Locate the cell with the specified text and output its [x, y] center coordinate. 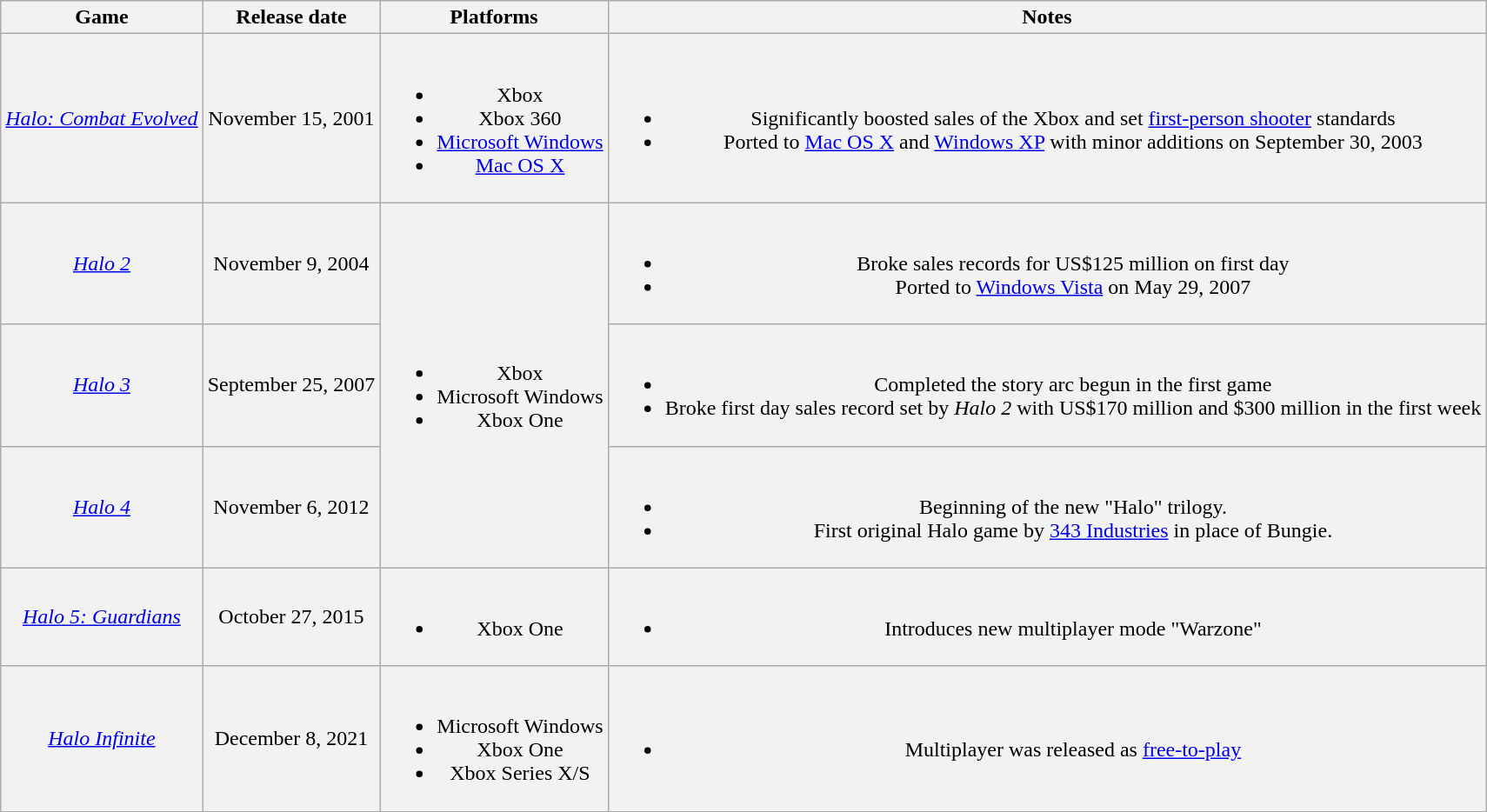
Broke sales records for US$125 million on first dayPorted to Windows Vista on May 29, 2007 [1047, 263]
November 6, 2012 [291, 507]
Halo 2 [102, 263]
Completed the story arc begun in the first gameBroke first day sales record set by Halo 2 with US$170 million and $300 million in the first week [1047, 385]
Halo Infinite [102, 739]
Halo: Combat Evolved [102, 118]
Halo 4 [102, 507]
Game [102, 17]
October 27, 2015 [291, 617]
Notes [1047, 17]
Platforms [494, 17]
Introduces new multiplayer mode "Warzone" [1047, 617]
November 9, 2004 [291, 263]
December 8, 2021 [291, 739]
XboxMicrosoft WindowsXbox One [494, 385]
Microsoft WindowsXbox OneXbox Series X/S [494, 739]
Release date [291, 17]
Xbox One [494, 617]
Halo 5: Guardians [102, 617]
XboxXbox 360Microsoft WindowsMac OS X [494, 118]
September 25, 2007 [291, 385]
November 15, 2001 [291, 118]
Halo 3 [102, 385]
Beginning of the new "Halo" trilogy.First original Halo game by 343 Industries in place of Bungie. [1047, 507]
Multiplayer was released as free-to-play [1047, 739]
